Extract the (X, Y) coordinate from the center of the cell holding the provided text.  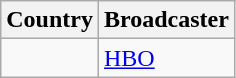
Country (50, 20)
HBO (166, 58)
Broadcaster (166, 20)
